Provide the [X, Y] coordinate of the cell's center where the given text is located.  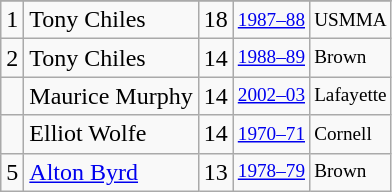
13 [216, 172]
Cornell [351, 134]
1978–79 [271, 172]
1988–89 [271, 58]
2002–03 [271, 96]
5 [12, 172]
Maurice Murphy [111, 96]
USMMA [351, 20]
1987–88 [271, 20]
2 [12, 58]
1970–71 [271, 134]
Lafayette [351, 96]
Elliot Wolfe [111, 134]
1 [12, 20]
Alton Byrd [111, 172]
18 [216, 20]
